Locate the cell with the specified text and output its [X, Y] center coordinate. 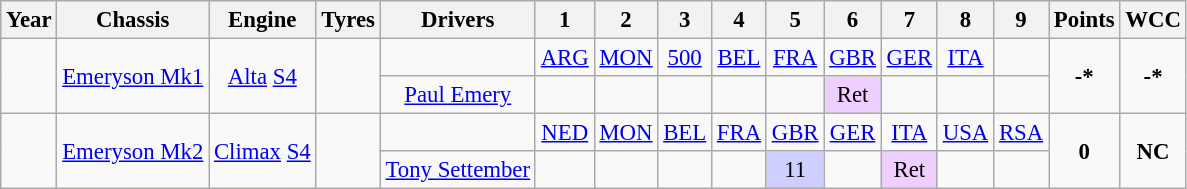
Emeryson Mk1 [133, 76]
0 [1084, 152]
500 [685, 58]
Tony Settember [458, 170]
5 [794, 20]
USA [965, 133]
Engine [262, 20]
Paul Emery [458, 95]
NC [1153, 152]
8 [965, 20]
Emeryson Mk2 [133, 152]
1 [564, 20]
6 [852, 20]
Alta S4 [262, 76]
WCC [1153, 20]
Year [29, 20]
11 [794, 170]
Tyres [348, 20]
Drivers [458, 20]
Climax S4 [262, 152]
ARG [564, 58]
Chassis [133, 20]
3 [685, 20]
7 [909, 20]
9 [1022, 20]
4 [738, 20]
RSA [1022, 133]
Points [1084, 20]
2 [626, 20]
NED [564, 133]
